Capture the cell that displays the provided text and extract its [X, Y] central coordinate. 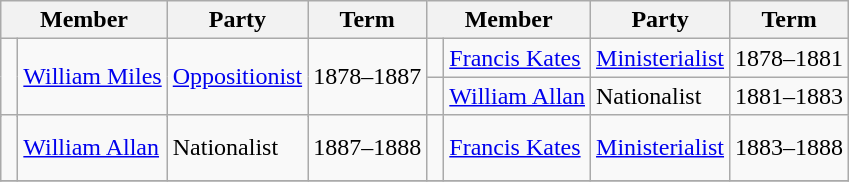
1881–1883 [790, 96]
1883–1888 [790, 148]
1878–1887 [368, 77]
William Miles [92, 77]
Oppositionist [237, 77]
1878–1881 [790, 58]
1887–1888 [368, 148]
